From the cell containing the given text, extract its center point as [x, y] coordinate. 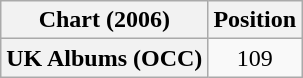
Position [255, 20]
Chart (2006) [104, 20]
UK Albums (OCC) [104, 58]
109 [255, 58]
